Detect which cell encompasses the target text, then output its (X, Y) center coordinate. 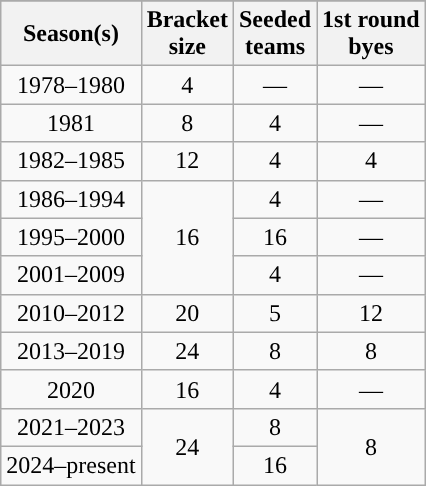
Bracketsize (187, 34)
Season(s) (71, 34)
2013–2019 (71, 351)
1978–1980 (71, 85)
20 (187, 313)
2024–present (71, 465)
2010–2012 (71, 313)
Seededteams (274, 34)
1986–1994 (71, 199)
1981 (71, 123)
2001–2009 (71, 275)
1982–1985 (71, 161)
2021–2023 (71, 427)
5 (274, 313)
2020 (71, 389)
1st roundbyes (372, 34)
1995–2000 (71, 237)
